Search for the cell housing the specified text and yield its (X, Y) center coordinate. 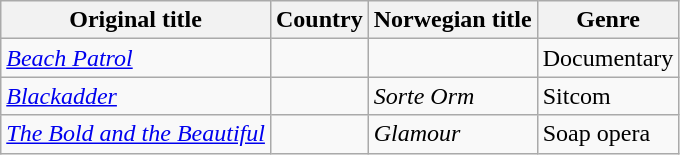
Norwegian title (452, 20)
The Bold and the Beautiful (136, 134)
Soap opera (608, 134)
Blackadder (136, 96)
Country (319, 20)
Sitcom (608, 96)
Glamour (452, 134)
Genre (608, 20)
Beach Patrol (136, 58)
Original title (136, 20)
Sorte Orm (452, 96)
Documentary (608, 58)
